Capture the cell that displays the provided text and extract its (X, Y) central coordinate. 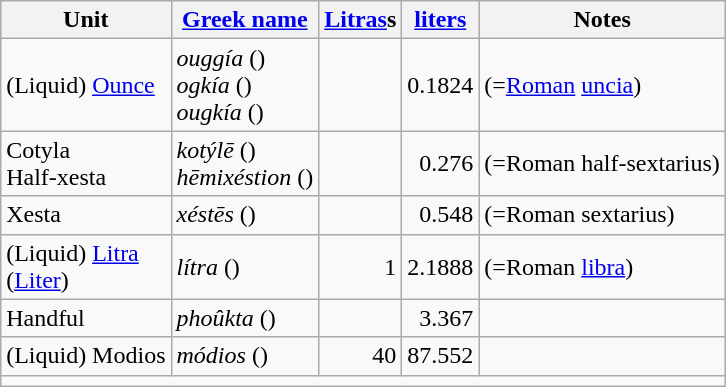
87.552 (440, 356)
xéstēs () (245, 215)
0.548 (440, 215)
(Liquid) Litra(Liter) (86, 266)
(=Roman sextarius) (602, 215)
phoûkta () (245, 318)
40 (360, 356)
módios () (245, 356)
(=Roman half-sextarius) (602, 164)
Unit (86, 20)
Litrass (360, 20)
Notes (602, 20)
lítra () (245, 266)
(=Roman libra) (602, 266)
(Liquid) Ounce (86, 85)
0.276 (440, 164)
Handful (86, 318)
ouggía () ogkía () ougkía () (245, 85)
1 (360, 266)
3.367 (440, 318)
kotýlē () hēmixéstion () (245, 164)
CotylaHalf-xesta (86, 164)
Xesta (86, 215)
liters (440, 20)
2.1888 (440, 266)
Greek name (245, 20)
(Liquid) Modios (86, 356)
0.1824 (440, 85)
(=Roman uncia) (602, 85)
